Provide the [X, Y] coordinate of the cell's center where the given text is located.  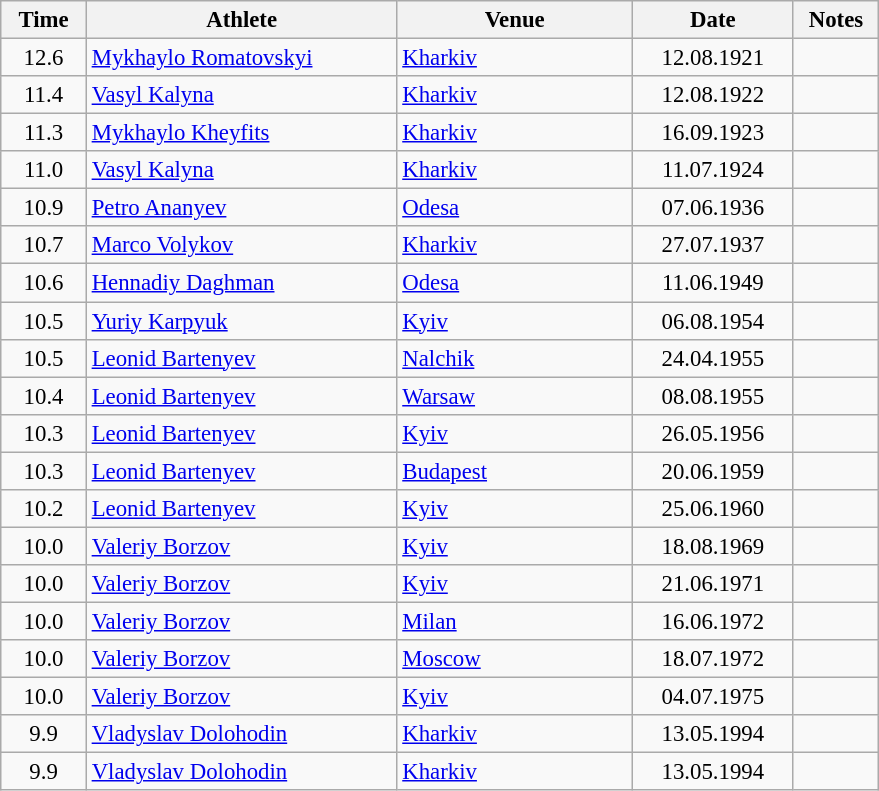
12.6 [44, 58]
11.3 [44, 133]
Mykhaylo Romatovskyi [242, 58]
11.07.1924 [714, 170]
Warsaw [515, 396]
07.06.1936 [714, 208]
26.05.1956 [714, 433]
Marco Volykov [242, 245]
Time [44, 20]
Nalchik [515, 358]
06.08.1954 [714, 321]
10.9 [44, 208]
10.6 [44, 283]
18.07.1972 [714, 659]
16.06.1972 [714, 621]
Date [714, 20]
18.08.1969 [714, 546]
25.06.1960 [714, 509]
10.2 [44, 509]
Petro Ananyev [242, 208]
27.07.1937 [714, 245]
12.08.1922 [714, 95]
11.4 [44, 95]
11.0 [44, 170]
Hennadiy Daghman [242, 283]
Budapest [515, 471]
Notes [836, 20]
20.06.1959 [714, 471]
Yuriy Karpyuk [242, 321]
08.08.1955 [714, 396]
04.07.1975 [714, 697]
16.09.1923 [714, 133]
Athlete [242, 20]
Venue [515, 20]
Mykhaylo Kheyfits [242, 133]
10.4 [44, 396]
10.7 [44, 245]
Milan [515, 621]
12.08.1921 [714, 58]
24.04.1955 [714, 358]
21.06.1971 [714, 584]
11.06.1949 [714, 283]
Moscow [515, 659]
